Determine the (x, y) coordinate at the center of the cell enclosing the given text.  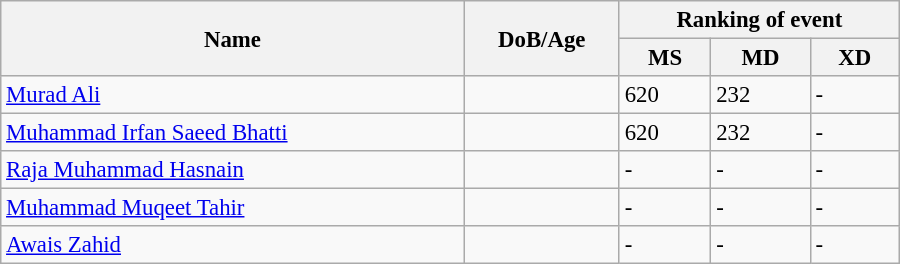
MD (760, 58)
Muhammad Muqeet Tahir (232, 208)
Name (232, 38)
Awais Zahid (232, 245)
Raja Muhammad Hasnain (232, 170)
Muhammad Irfan Saeed Bhatti (232, 133)
XD (854, 58)
Murad Ali (232, 95)
DoB/Age (542, 38)
Ranking of event (759, 20)
MS (665, 58)
